For the text-containing cell, return its midpoint in (X, Y) coordinate format. 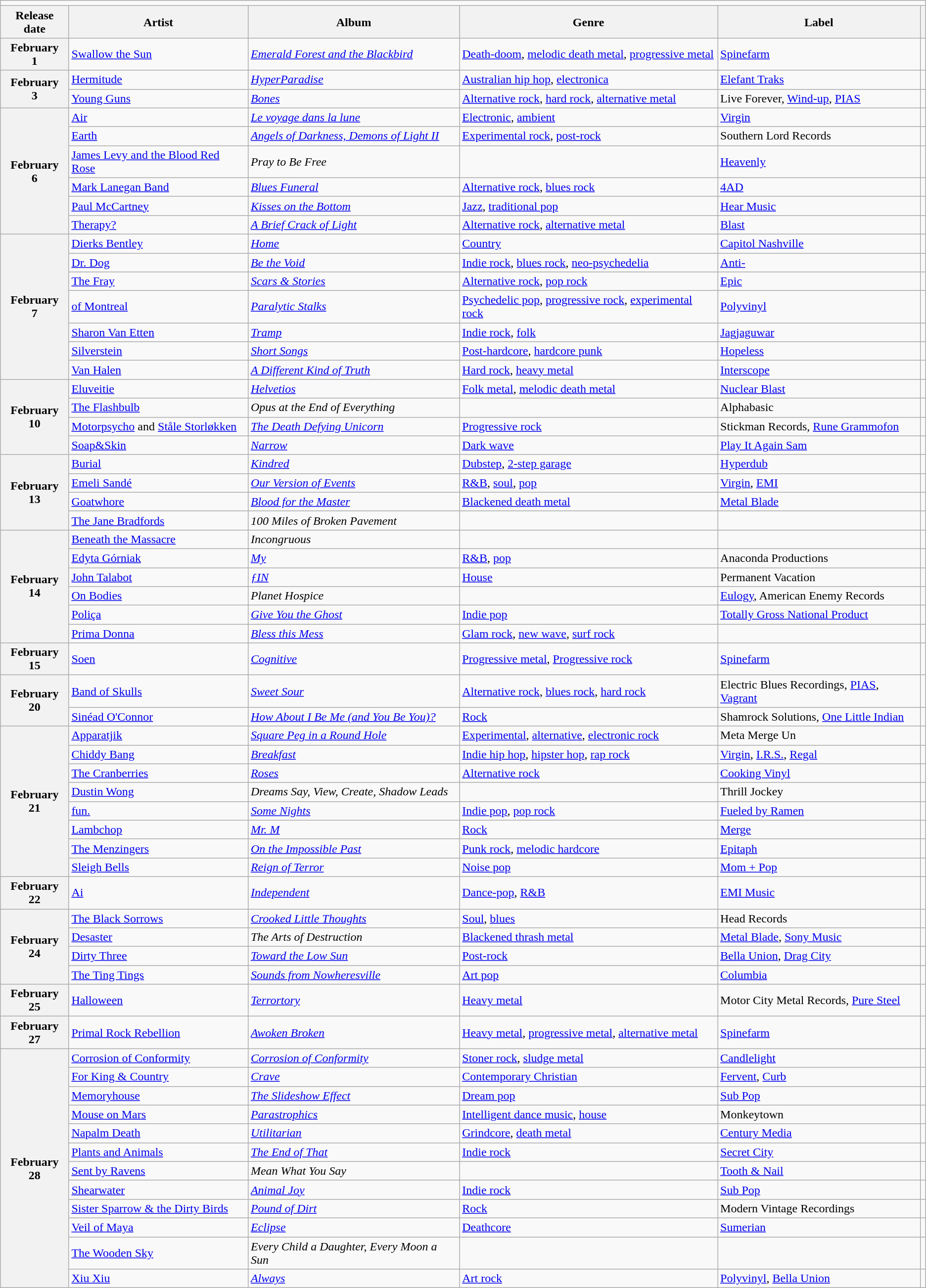
February1 (35, 54)
HyperParadise (353, 80)
Blast (819, 225)
Contemporary Christian (589, 1077)
Blackened thrash metal (589, 937)
Plants and Animals (158, 1152)
Secret City (819, 1152)
Therapy? (158, 225)
Kindred (353, 464)
Epitaph (819, 848)
The Death Defying Unicorn (353, 426)
Roses (353, 773)
Indie pop (589, 615)
The Fray (158, 281)
Candlelight (819, 1058)
Live Forever, Wind-up, PIAS (819, 98)
Electronic, ambient (589, 117)
Some Nights (353, 811)
Home (353, 243)
Virgin, EMI (819, 483)
A Different Kind of Truth (353, 370)
Hopeless (819, 351)
The Ting Tings (158, 975)
Hard rock, heavy metal (589, 370)
Xiu Xiu (158, 1279)
Play It Again Sam (819, 445)
Elefant Traks (819, 80)
Lambchop (158, 829)
Merge (819, 829)
Punk rock, melodic hardcore (589, 848)
Sweet Sour (353, 691)
Hyperdub (819, 464)
Mean What You Say (353, 1171)
Cooking Vinyl (819, 773)
Dream pop (589, 1096)
Terrortory (353, 1000)
Heavenly (819, 161)
Angels of Darkness, Demons of Light II (353, 136)
On Bodies (158, 596)
Polyvinyl, Bella Union (819, 1279)
Mouse on Mars (158, 1114)
Release date (35, 22)
February22 (35, 892)
Le voyage dans la lune (353, 117)
Southern Lord Records (819, 136)
Alternative rock, blues rock (589, 187)
Prima Donna (158, 634)
Metal Blade, Sony Music (819, 937)
Eluveitie (158, 389)
Soap&Skin (158, 445)
Grindcore, death metal (589, 1133)
Nuclear Blast (819, 389)
Blues Funeral (353, 187)
Monkeytown (819, 1114)
Independent (353, 892)
Swallow the Sun (158, 54)
Goatwhore (158, 502)
Narrow (353, 445)
Animal Joy (353, 1190)
Intelligent dance music, house (589, 1114)
Veil of Maya (158, 1227)
Crave (353, 1077)
The Cranberries (158, 773)
of Montreal (158, 307)
My (353, 558)
Modern Vintage Recordings (819, 1208)
Alternative rock, hard rock, alternative metal (589, 98)
Shearwater (158, 1190)
Sister Sparrow & the Dirty Birds (158, 1208)
Century Media (819, 1133)
February6 (35, 171)
Art rock (589, 1279)
Silverstein (158, 351)
Post-hardcore, hardcore punk (589, 351)
February24 (35, 947)
Indie rock, folk (589, 332)
The Slideshow Effect (353, 1096)
Opus at the End of Everything (353, 408)
Polyvinyl (819, 307)
Progressive metal, Progressive rock (589, 659)
Dubstep, 2-step garage (589, 464)
February10 (35, 417)
The Jane Bradfords (158, 520)
Toward the Low Sun (353, 956)
Folk metal, melodic death metal (589, 389)
Every Child a Daughter, Every Moon a Sun (353, 1252)
Dr. Dog (158, 263)
Short Songs (353, 351)
Dustin Wong (158, 792)
Apparatjik (158, 736)
Emeli Sandé (158, 483)
Art pop (589, 975)
Shamrock Solutions, One Little Indian (819, 717)
Fueled by Ramen (819, 811)
Dierks Bentley (158, 243)
Experimental rock, post-rock (589, 136)
Alternative rock, alternative metal (589, 225)
February3 (35, 89)
A Brief Crack of Light (353, 225)
Soen (158, 659)
February21 (35, 801)
Poliça (158, 615)
Australian hip hop, electronica (589, 80)
Utilitarian (353, 1133)
Burial (158, 464)
February20 (35, 700)
Stickman Records, Rune Grammofon (819, 426)
Beneath the Massacre (158, 539)
Napalm Death (158, 1133)
Heavy metal (589, 1000)
February13 (35, 492)
Fervent, Curb (819, 1077)
Our Version of Events (353, 483)
Electric Blues Recordings, PIAS, Vagrant (819, 691)
Motorpsycho and Ståle Storløkken (158, 426)
Album (353, 22)
Crooked Little Thoughts (353, 919)
Noise pop (589, 867)
Label (819, 22)
Glam rock, new wave, surf rock (589, 634)
Sleigh Bells (158, 867)
Indie rock, blues rock, neo-psychedelia (589, 263)
Primal Rock Rebellion (158, 1033)
Chiddy Bang (158, 754)
The Black Sorrows (158, 919)
Meta Merge Un (819, 736)
February25 (35, 1000)
Head Records (819, 919)
Genre (589, 22)
The Flashbulb (158, 408)
Bella Union, Drag City (819, 956)
Dance-pop, R&B (589, 892)
Pound of Dirt (353, 1208)
Capitol Nashville (819, 243)
Be the Void (353, 263)
Interscope (819, 370)
Jazz, traditional pop (589, 206)
Mr. M (353, 829)
Hermitude (158, 80)
Eclipse (353, 1227)
February15 (35, 659)
Dirty Three (158, 956)
Deathcore (589, 1227)
Reign of Terror (353, 867)
James Levy and the Blood Red Rose (158, 161)
Sounds from Nowheresville (353, 975)
Indie pop, pop rock (589, 811)
Halloween (158, 1000)
Death-doom, melodic death metal, progressive metal (589, 54)
Sent by Ravens (158, 1171)
Awoken Broken (353, 1033)
Thrill Jockey (819, 792)
John Talabot (158, 577)
Earth (158, 136)
Kisses on the Bottom (353, 206)
Psychedelic pop, progressive rock, experimental rock (589, 307)
Epic (819, 281)
Stoner rock, sludge metal (589, 1058)
Ai (158, 892)
Dark wave (589, 445)
Breakfast (353, 754)
Incongruous (353, 539)
Desaster (158, 937)
The End of That (353, 1152)
On the Impossible Past (353, 848)
Alphabasic (819, 408)
EMI Music (819, 892)
Parastrophics (353, 1114)
Virgin, I.R.S., Regal (819, 754)
ƒIN (353, 577)
Totally Gross National Product (819, 615)
Hear Music (819, 206)
Heavy metal, progressive metal, alternative metal (589, 1033)
Soul, blues (589, 919)
Alternative rock (589, 773)
Eulogy, American Enemy Records (819, 596)
Emerald Forest and the Blackbird (353, 54)
Sharon Van Etten (158, 332)
Bless this Mess (353, 634)
Cognitive (353, 659)
Tramp (353, 332)
R&B, pop (589, 558)
fun. (158, 811)
Paralytic Stalks (353, 307)
Motor City Metal Records, Pure Steel (819, 1000)
For King & Country (158, 1077)
Post-rock (589, 956)
Jagjaguwar (819, 332)
Dreams Say, View, Create, Shadow Leads (353, 792)
Anti- (819, 263)
The Wooden Sky (158, 1252)
Mom + Pop (819, 867)
Mark Lanegan Band (158, 187)
February7 (35, 307)
Tooth & Nail (819, 1171)
Young Guns (158, 98)
Anaconda Productions (819, 558)
Progressive rock (589, 426)
Experimental, alternative, electronic rock (589, 736)
Artist (158, 22)
Columbia (819, 975)
Indie hip hop, hipster hop, rap rock (589, 754)
Van Halen (158, 370)
February27 (35, 1033)
Paul McCartney (158, 206)
4AD (819, 187)
Scars & Stories (353, 281)
Band of Skulls (158, 691)
Give You the Ghost (353, 615)
Permanent Vacation (819, 577)
February14 (35, 586)
Virgin (819, 117)
Sumerian (819, 1227)
Sinéad O'Connor (158, 717)
The Arts of Destruction (353, 937)
100 Miles of Broken Pavement (353, 520)
How About I Be Me (and You Be You)? (353, 717)
Metal Blade (819, 502)
Planet Hospice (353, 596)
Square Peg in a Round Hole (353, 736)
Edyta Górniak (158, 558)
Air (158, 117)
Bones (353, 98)
Pray to Be Free (353, 161)
Alternative rock, pop rock (589, 281)
February28 (35, 1168)
The Menzingers (158, 848)
R&B, soul, pop (589, 483)
Helvetios (353, 389)
House (589, 577)
Memoryhouse (158, 1096)
Blood for the Master (353, 502)
Always (353, 1279)
Country (589, 243)
Alternative rock, blues rock, hard rock (589, 691)
Blackened death metal (589, 502)
